Return the (x, y) coordinate for the center point of the cell that contains the specified text.  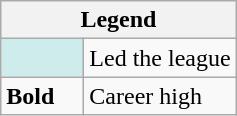
Legend (118, 20)
Bold (42, 96)
Career high (160, 96)
Led the league (160, 58)
